Locate the cell with the specified text and output its [x, y] center coordinate. 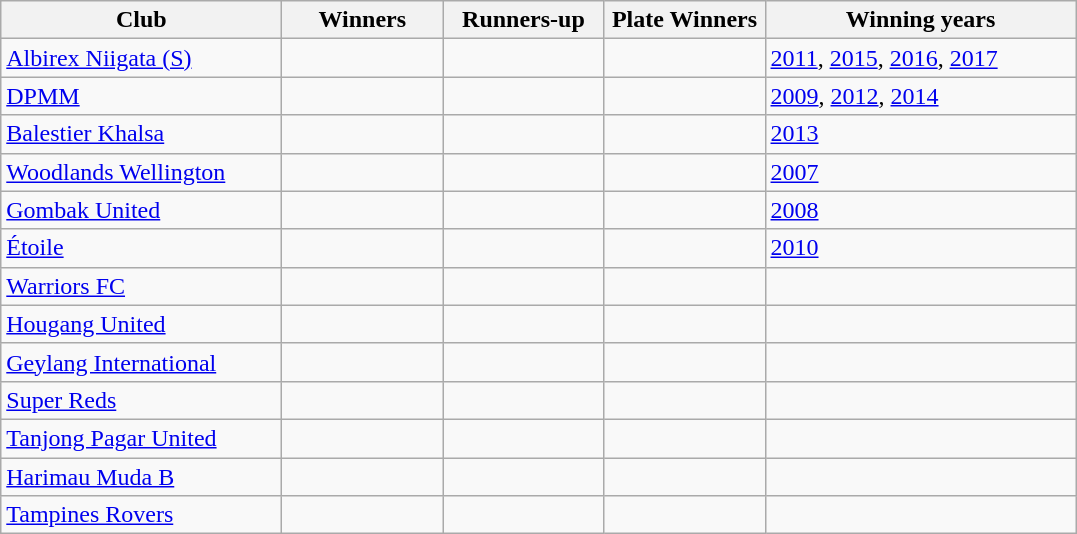
Tampines Rovers [142, 515]
2011, 2015, 2016, 2017 [920, 58]
Hougang United [142, 324]
Étoile [142, 248]
Plate Winners [684, 20]
Albirex Niigata (S) [142, 58]
2010 [920, 248]
2009, 2012, 2014 [920, 96]
Geylang International [142, 362]
Winners [362, 20]
Balestier Khalsa [142, 134]
Runners-up [524, 20]
Gombak United [142, 210]
2007 [920, 172]
Tanjong Pagar United [142, 438]
Club [142, 20]
2013 [920, 134]
Warriors FC [142, 286]
Super Reds [142, 400]
Harimau Muda B [142, 477]
DPMM [142, 96]
Woodlands Wellington [142, 172]
2008 [920, 210]
Winning years [920, 20]
